Locate the cell with the specified text and output its [X, Y] center coordinate. 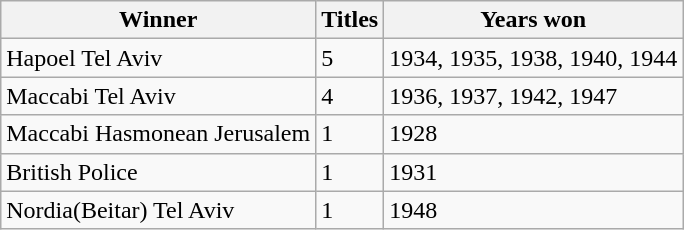
Hapoel Tel Aviv [158, 58]
Maccabi Tel Aviv [158, 96]
Winner [158, 20]
Nordia(Beitar) Tel Aviv [158, 210]
1948 [534, 210]
5 [350, 58]
1931 [534, 172]
British Police [158, 172]
1934, 1935, 1938, 1940, 1944 [534, 58]
Titles [350, 20]
Years won [534, 20]
1928 [534, 134]
Maccabi Hasmonean Jerusalem [158, 134]
1936, 1937, 1942, 1947 [534, 96]
4 [350, 96]
